Extract the [X, Y] coordinate from the center of the cell holding the provided text.  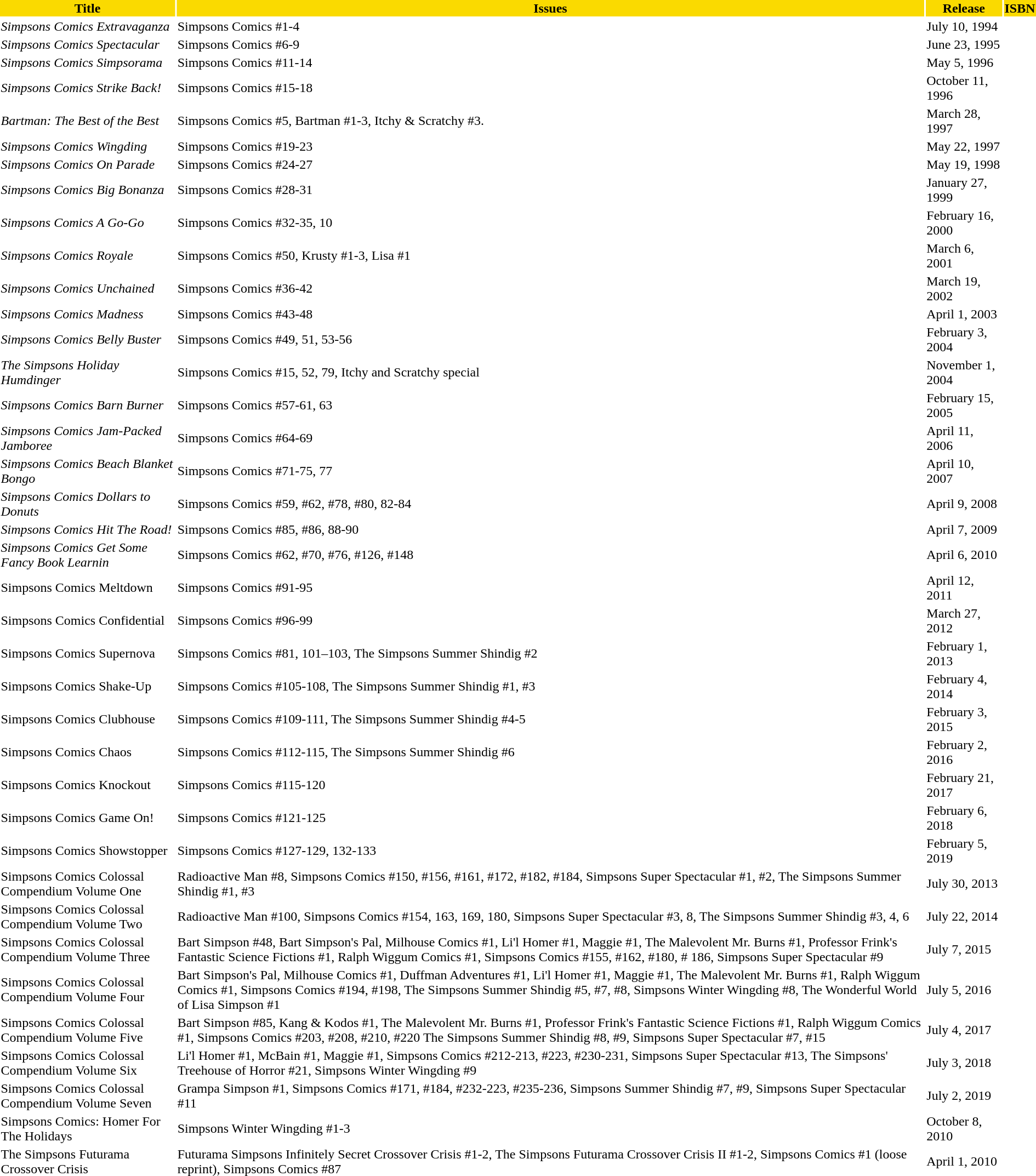
Simpsons Comics #96-99 [550, 620]
Simpsons Comics Knockout [88, 785]
Simpsons Comics #115-120 [550, 785]
July 3, 2018 [964, 1063]
Simpsons Comics #85, #86, 88-90 [550, 529]
Simpsons Comics #109-111, The Simpsons Summer Shindig #4-5 [550, 719]
Simpsons Comics Wingding [88, 146]
Simpsons Comics #15-18 [550, 88]
Simpsons Comics #15, 52, 79, Itchy and Scratchy special [550, 373]
April 6, 2010 [964, 555]
Simpsons Comics Jam-Packed Jamboree [88, 438]
Simpsons Comics Meltdown [88, 587]
ISBN [1020, 8]
Simpsons Winter Wingding #1-3 [550, 1129]
Simpsons Comics #49, 51, 53-56 [550, 340]
February 3, 2004 [964, 340]
Simpsons Comics Strike Back! [88, 88]
April 1, 2003 [964, 314]
April 7, 2009 [964, 529]
Simpsons Comics Spectacular [88, 44]
July 7, 2015 [964, 949]
Simpsons Comics Get Some Fancy Book Learnin [88, 555]
Simpsons Comics #6-9 [550, 44]
Simpsons Comics Barn Burner [88, 406]
July 4, 2017 [964, 1030]
The Simpsons Holiday Humdinger [88, 373]
May 5, 1996 [964, 62]
February 16, 2000 [964, 222]
Simpsons Comics Colossal Compendium Volume Three [88, 949]
Simpsons Comics Colossal Compendium Volume Five [88, 1030]
Simpsons Comics Simpsorama [88, 62]
May 22, 1997 [964, 146]
Simpsons Comics #11-14 [550, 62]
Simpsons Comics Colossal Compendium Volume Four [88, 990]
Bartman: The Best of the Best [88, 121]
Simpsons Comics #24-27 [550, 164]
Simpsons Comics Hit The Road! [88, 529]
Simpsons Comics #64-69 [550, 438]
Simpsons Comics #81, 101–103, The Simpsons Summer Shindig #2 [550, 653]
Simpsons Comics #32-35, 10 [550, 222]
Simpsons Comics Supernova [88, 653]
February 15, 2005 [964, 406]
April 10, 2007 [964, 471]
Simpsons Comics #112-115, The Simpsons Summer Shindig #6 [550, 752]
Simpsons Comics Dollars to Donuts [88, 504]
May 19, 1998 [964, 164]
October 8, 2010 [964, 1129]
Simpsons Comics Big Bonanza [88, 190]
Simpsons Comics On Parade [88, 164]
February 4, 2014 [964, 686]
Radioactive Man #8, Simpsons Comics #150, #156, #161, #172, #182, #184, Simpsons Super Spectacular #1, #2, The Simpsons Summer Shindig #1, #3 [550, 883]
July 5, 2016 [964, 990]
Simpsons Comics #28-31 [550, 190]
January 27, 1999 [964, 190]
June 23, 1995 [964, 44]
April 12, 2011 [964, 587]
Title [88, 8]
Simpsons Comics #59, #62, #78, #80, 82-84 [550, 504]
July 22, 2014 [964, 916]
March 28, 1997 [964, 121]
Simpsons Comics Unchained [88, 288]
February 5, 2019 [964, 850]
Simpsons Comics Colossal Compendium Volume One [88, 883]
Simpsons Comics #43-48 [550, 314]
February 2, 2016 [964, 752]
Simpsons Comics #19-23 [550, 146]
July 10, 1994 [964, 26]
Simpsons Comics Colossal Compendium Volume Two [88, 916]
February 3, 2015 [964, 719]
Simpsons Comics #36-42 [550, 288]
Simpsons Comics Beach Blanket Bongo [88, 471]
Simpsons Comics #127-129, 132-133 [550, 850]
Issues [550, 8]
Simpsons Comics Confidential [88, 620]
March 6, 2001 [964, 255]
February 21, 2017 [964, 785]
Simpsons Comics Chaos [88, 752]
November 1, 2004 [964, 373]
Simpsons Comics #57-61, 63 [550, 406]
April 11, 2006 [964, 438]
Simpsons Comics #62, #70, #76, #126, #148 [550, 555]
Simpsons Comics Game On! [88, 818]
Simpsons Comics #121-125 [550, 818]
February 6, 2018 [964, 818]
February 1, 2013 [964, 653]
Simpsons Comics: Homer For The Holidays [88, 1129]
Release [964, 8]
Radioactive Man #100, Simpsons Comics #154, 163, 169, 180, Simpsons Super Spectacular #3, 8, The Simpsons Summer Shindig #3, 4, 6 [550, 916]
July 30, 2013 [964, 883]
Simpsons Comics A Go-Go [88, 222]
July 2, 2019 [964, 1096]
Simpsons Comics Madness [88, 314]
Simpsons Comics Belly Buster [88, 340]
Simpsons Comics Showstopper [88, 850]
Simpsons Comics #5, Bartman #1-3, Itchy & Scratchy #3. [550, 121]
Simpsons Comics Clubhouse [88, 719]
Simpsons Comics Extravaganza [88, 26]
April 9, 2008 [964, 504]
Simpsons Comics #50, Krusty #1-3, Lisa #1 [550, 255]
Grampa Simpson #1, Simpsons Comics #171, #184, #232-223, #235-236, Simpsons Summer Shindig #7, #9, Simpsons Super Spectacular #11 [550, 1096]
March 19, 2002 [964, 288]
Simpsons Comics #71-75, 77 [550, 471]
Simpsons Comics Colossal Compendium Volume Seven [88, 1096]
Simpsons Comics Royale [88, 255]
Simpsons Comics #105-108, The Simpsons Summer Shindig #1, #3 [550, 686]
October 11, 1996 [964, 88]
March 27, 2012 [964, 620]
Simpsons Comics Shake-Up [88, 686]
Simpsons Comics #1-4 [550, 26]
Simpsons Comics #91-95 [550, 587]
Simpsons Comics Colossal Compendium Volume Six [88, 1063]
